Provide the (x, y) coordinate of the cell's center where the given text is located.  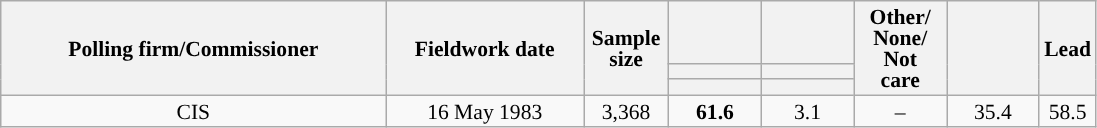
– (900, 110)
61.6 (716, 110)
58.5 (1068, 110)
Fieldwork date (485, 48)
Polling firm/Commissioner (194, 48)
Lead (1068, 48)
CIS (194, 110)
Other/None/Notcare (900, 48)
Sample size (626, 48)
3.1 (808, 110)
3,368 (626, 110)
16 May 1983 (485, 110)
35.4 (992, 110)
